Find where the given text appears and provide that cell's center as [x, y] coordinate. 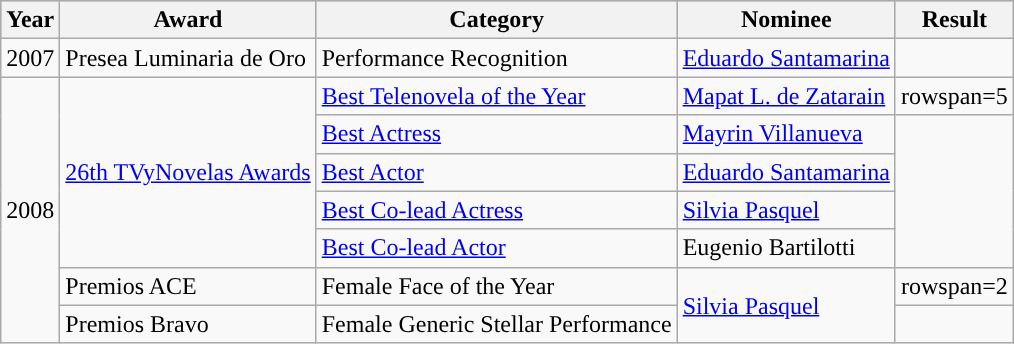
Performance Recognition [496, 58]
Best Telenovela of the Year [496, 96]
Mayrin Villanueva [786, 134]
Best Co-lead Actor [496, 248]
rowspan=2 [954, 286]
Best Actor [496, 172]
2008 [30, 210]
Year [30, 20]
Female Generic Stellar Performance [496, 324]
Premios Bravo [188, 324]
2007 [30, 58]
Nominee [786, 20]
Result [954, 20]
Award [188, 20]
Female Face of the Year [496, 286]
Presea Luminaria de Oro [188, 58]
Premios ACE [188, 286]
Category [496, 20]
Mapat L. de Zatarain [786, 96]
Best Co-lead Actress [496, 210]
Best Actress [496, 134]
rowspan=5 [954, 96]
26th TVyNovelas Awards [188, 172]
Eugenio Bartilotti [786, 248]
